Locate the cell with the specified text and output its (X, Y) center coordinate. 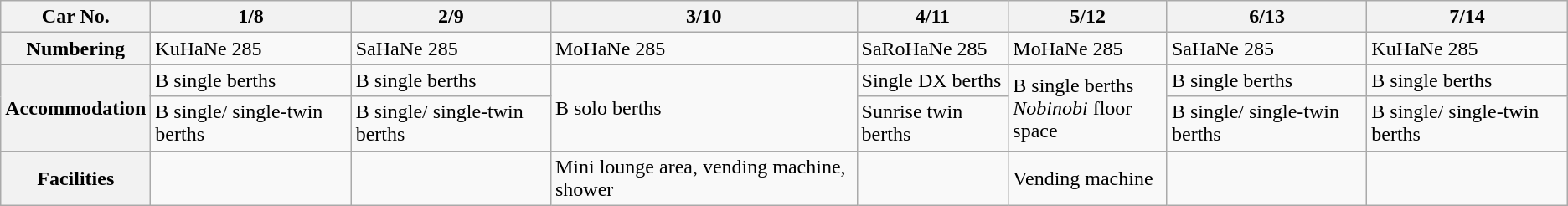
Facilities (75, 178)
6/13 (1266, 17)
1/8 (251, 17)
Single DX berths (933, 80)
Numbering (75, 49)
Sunrise twin berths (933, 124)
Vending machine (1088, 178)
SaRoHaNe 285 (933, 49)
5/12 (1088, 17)
2/9 (451, 17)
B single berthsNobinobi floor space (1088, 107)
4/11 (933, 17)
Car No. (75, 17)
3/10 (704, 17)
7/14 (1467, 17)
Mini lounge area, vending machine, shower (704, 178)
B solo berths (704, 107)
Accommodation (75, 107)
